Provide the (X, Y) coordinate of the cell's center where the given text is located.  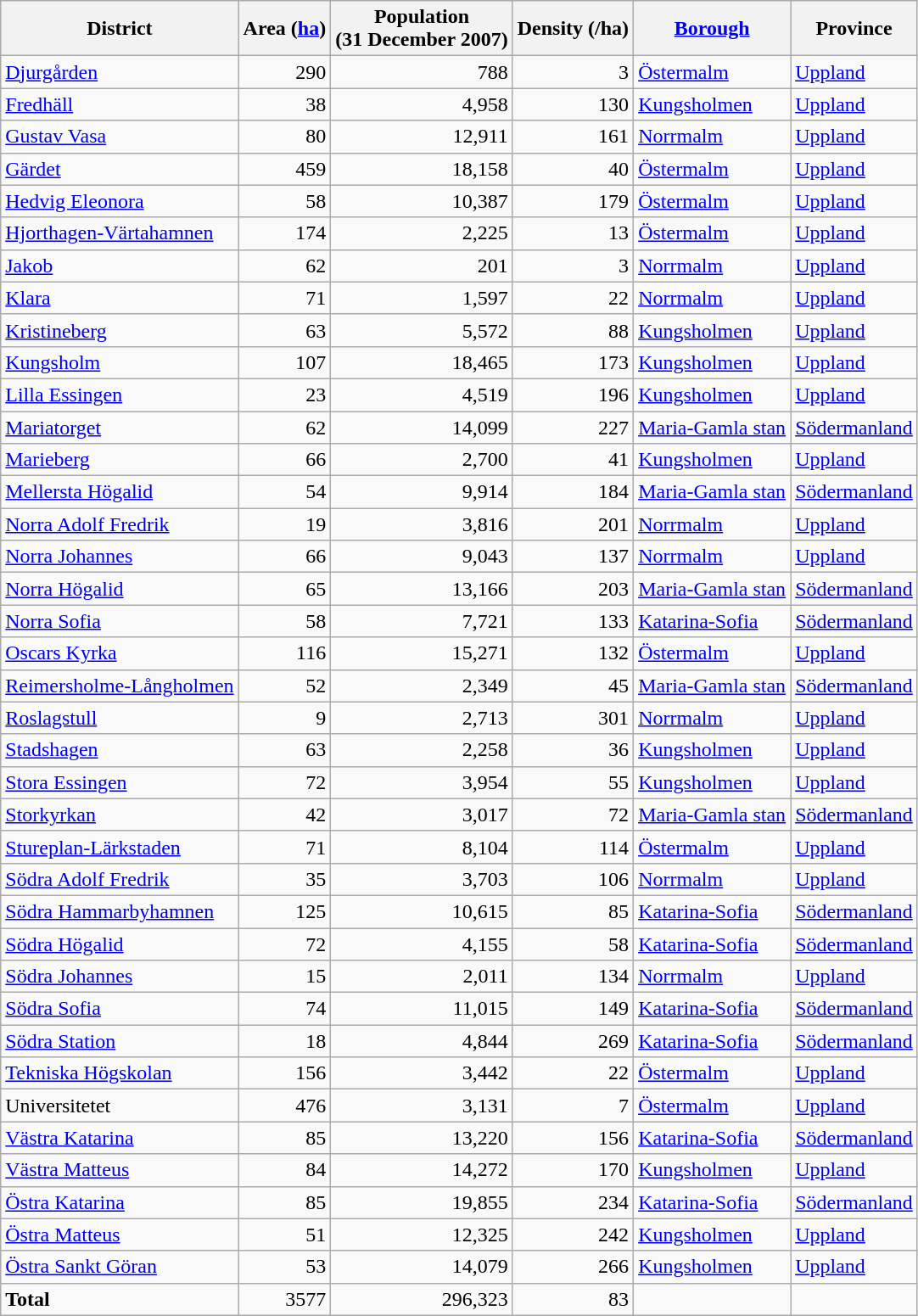
179 (573, 201)
13 (573, 233)
2,225 (423, 233)
3,442 (423, 1073)
Density (/ha) (573, 29)
3,954 (423, 782)
4,958 (423, 104)
1,597 (423, 298)
Djurgården (120, 72)
Kungsholm (120, 362)
203 (573, 589)
District (120, 29)
13,166 (423, 589)
3,816 (423, 524)
116 (285, 653)
35 (285, 879)
149 (573, 1009)
3,703 (423, 879)
4,519 (423, 395)
269 (573, 1041)
Södra Adolf Fredrik (120, 879)
301 (573, 718)
15,271 (423, 653)
Population(31 December 2007) (423, 29)
14,099 (423, 427)
Västra Katarina (120, 1138)
476 (285, 1106)
11,015 (423, 1009)
Jakob (120, 266)
Province (854, 29)
18 (285, 1041)
133 (573, 621)
Total (120, 1299)
84 (285, 1170)
196 (573, 395)
Södra Johannes (120, 977)
7,721 (423, 621)
106 (573, 879)
161 (573, 137)
114 (573, 847)
Hedvig Eleonora (120, 201)
459 (285, 169)
242 (573, 1235)
125 (285, 911)
Södra Sofia (120, 1009)
40 (573, 169)
3,017 (423, 815)
18,465 (423, 362)
296,323 (423, 1299)
9,043 (423, 557)
Östra Sankt Göran (120, 1267)
9,914 (423, 492)
134 (573, 977)
13,220 (423, 1138)
2,700 (423, 460)
2,349 (423, 686)
Norra Adolf Fredrik (120, 524)
Södra Hammarbyhamnen (120, 911)
107 (285, 362)
Stadshagen (120, 750)
Universitetet (120, 1106)
Östra Matteus (120, 1235)
Södra Station (120, 1041)
2,258 (423, 750)
788 (423, 72)
4,155 (423, 944)
Norra Högalid (120, 589)
10,615 (423, 911)
137 (573, 557)
2,011 (423, 977)
174 (285, 233)
83 (573, 1299)
18,158 (423, 169)
290 (285, 72)
23 (285, 395)
8,104 (423, 847)
Norra Sofia (120, 621)
Mariatorget (120, 427)
Marieberg (120, 460)
3577 (285, 1299)
42 (285, 815)
14,079 (423, 1267)
38 (285, 104)
80 (285, 137)
Norra Johannes (120, 557)
88 (573, 330)
19,855 (423, 1202)
74 (285, 1009)
41 (573, 460)
184 (573, 492)
Fredhäll (120, 104)
Gustav Vasa (120, 137)
170 (573, 1170)
Mellersta Högalid (120, 492)
3,131 (423, 1106)
12,325 (423, 1235)
15 (285, 977)
45 (573, 686)
Roslagstull (120, 718)
Tekniska Högskolan (120, 1073)
5,572 (423, 330)
234 (573, 1202)
Storkyrkan (120, 815)
Lilla Essingen (120, 395)
4,844 (423, 1041)
55 (573, 782)
Stora Essingen (120, 782)
14,272 (423, 1170)
65 (285, 589)
51 (285, 1235)
9 (285, 718)
266 (573, 1267)
Östra Katarina (120, 1202)
Stureplan-Lärkstaden (120, 847)
Area (ha) (285, 29)
Kristineberg (120, 330)
54 (285, 492)
12,911 (423, 137)
7 (573, 1106)
10,387 (423, 201)
Hjorthagen-Värtahamnen (120, 233)
Gärdet (120, 169)
19 (285, 524)
36 (573, 750)
Västra Matteus (120, 1170)
173 (573, 362)
53 (285, 1267)
Södra Högalid (120, 944)
Oscars Kyrka (120, 653)
Klara (120, 298)
130 (573, 104)
132 (573, 653)
227 (573, 427)
Borough (713, 29)
Reimersholme-Långholmen (120, 686)
52 (285, 686)
2,713 (423, 718)
